Extract the (X, Y) coordinate from the center of the cell holding the provided text.  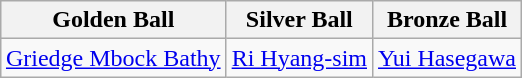
Golden Ball (113, 20)
Griedge Mbock Bathy (113, 58)
Silver Ball (299, 20)
Yui Hasegawa (448, 58)
Ri Hyang-sim (299, 58)
Bronze Ball (448, 20)
